Return (x, y) of the center of cell containing provided text 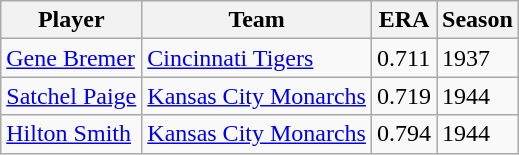
Satchel Paige (72, 96)
Team (257, 20)
0.719 (404, 96)
Gene Bremer (72, 58)
0.711 (404, 58)
Hilton Smith (72, 134)
ERA (404, 20)
Cincinnati Tigers (257, 58)
1937 (478, 58)
Season (478, 20)
0.794 (404, 134)
Player (72, 20)
